Scan for the cell matching the given text and deliver its (X, Y) coordinate at center. 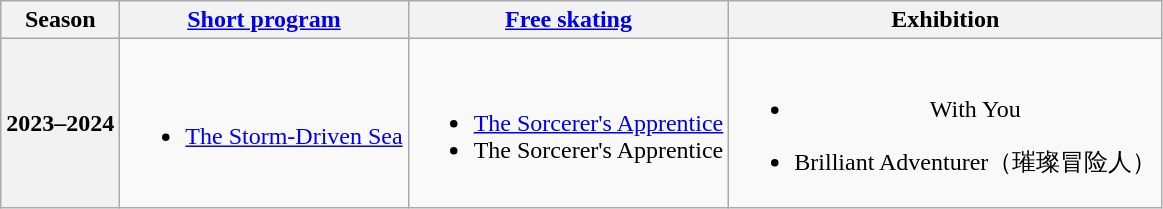
Free skating (568, 20)
Exhibition (946, 20)
The Sorcerer's Apprentice The Sorcerer's Apprentice (568, 124)
Season (60, 20)
Short program (264, 20)
The Storm-Driven Sea (264, 124)
2023–2024 (60, 124)
With You Brilliant Adventurer（璀璨冒险人） (946, 124)
